Capture the cell that displays the provided text and extract its (x, y) central coordinate. 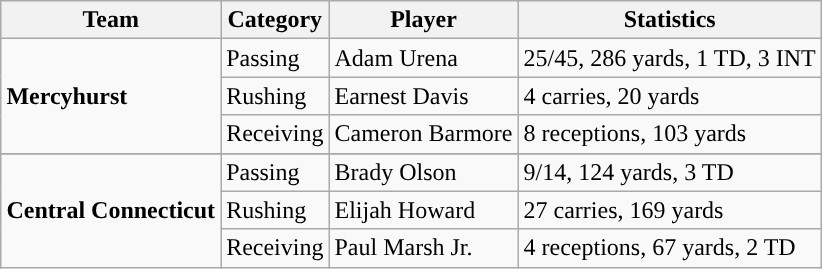
Statistics (670, 20)
Earnest Davis (424, 96)
4 receptions, 67 yards, 2 TD (670, 248)
Mercyhurst (111, 96)
Elijah Howard (424, 210)
27 carries, 169 yards (670, 210)
4 carries, 20 yards (670, 96)
Player (424, 20)
Category (275, 20)
Central Connecticut (111, 210)
Paul Marsh Jr. (424, 248)
9/14, 124 yards, 3 TD (670, 172)
Brady Olson (424, 172)
8 receptions, 103 yards (670, 134)
Cameron Barmore (424, 134)
Adam Urena (424, 58)
Team (111, 20)
25/45, 286 yards, 1 TD, 3 INT (670, 58)
